Capture the cell that displays the provided text and extract its (X, Y) central coordinate. 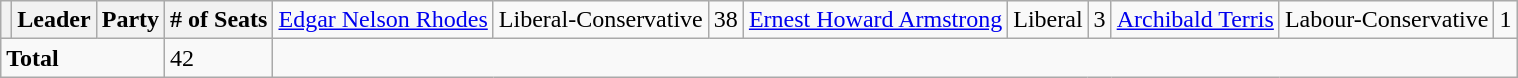
Archibald Terris (1195, 20)
Total (83, 58)
Edgar Nelson Rhodes (383, 20)
38 (726, 20)
Party (130, 20)
Leader (54, 20)
Ernest Howard Armstrong (875, 20)
42 (219, 58)
Liberal-Conservative (600, 20)
Liberal (1048, 20)
Labour-Conservative (1386, 20)
# of Seats (219, 20)
1 (1506, 20)
3 (1100, 20)
